Detect which cell encompasses the target text, then output its (X, Y) center coordinate. 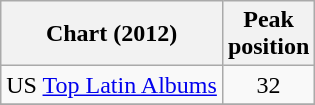
US Top Latin Albums (112, 85)
Chart (2012) (112, 34)
32 (268, 85)
Peakposition (268, 34)
